Return (X, Y) of the center of cell containing provided text 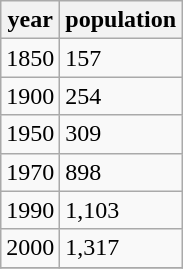
157 (121, 58)
population (121, 20)
1900 (30, 96)
1990 (30, 210)
year (30, 20)
2000 (30, 248)
898 (121, 172)
309 (121, 134)
1,103 (121, 210)
1970 (30, 172)
1950 (30, 134)
254 (121, 96)
1,317 (121, 248)
1850 (30, 58)
